Capture the cell that displays the provided text and extract its [x, y] central coordinate. 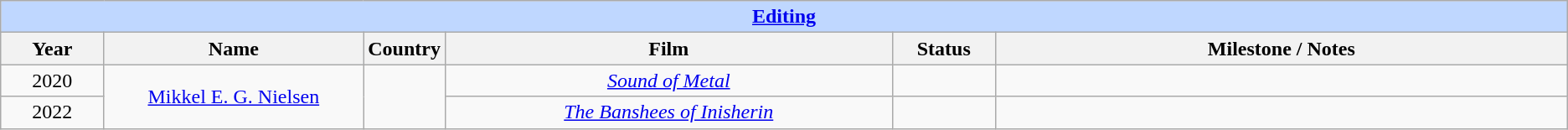
Country [405, 49]
2022 [52, 112]
Film [668, 49]
2020 [52, 81]
Mikkel E. G. Nielsen [234, 96]
Name [234, 49]
Year [52, 49]
Status [943, 49]
The Banshees of Inisherin [668, 112]
Editing [784, 17]
Milestone / Notes [1282, 49]
Sound of Metal [668, 81]
